Determine the (X, Y) coordinate at the center of the cell enclosing the given text.  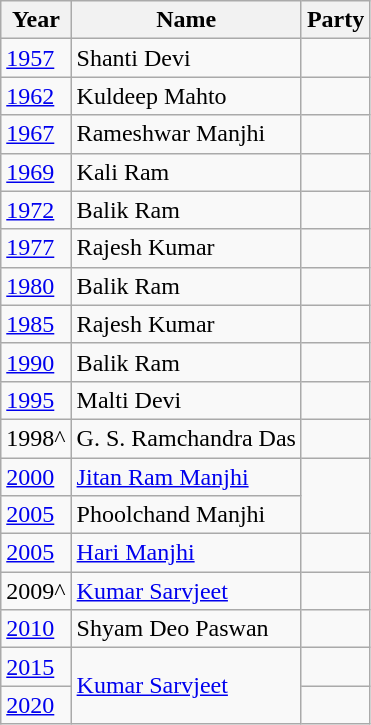
Hari Manjhi (186, 553)
1962 (36, 96)
Year (36, 20)
Party (335, 20)
1995 (36, 400)
1977 (36, 248)
1998^ (36, 438)
2010 (36, 629)
Rameshwar Manjhi (186, 134)
1972 (36, 210)
Malti Devi (186, 400)
2000 (36, 477)
Shyam Deo Paswan (186, 629)
Phoolchand Manjhi (186, 515)
Shanti Devi (186, 58)
1957 (36, 58)
2020 (36, 705)
2015 (36, 667)
1985 (36, 324)
1967 (36, 134)
1990 (36, 362)
1969 (36, 172)
G. S. Ramchandra Das (186, 438)
Kuldeep Mahto (186, 96)
Kali Ram (186, 172)
2009^ (36, 591)
1980 (36, 286)
Name (186, 20)
Jitan Ram Manjhi (186, 477)
